Return (x, y) of the center of cell containing provided text 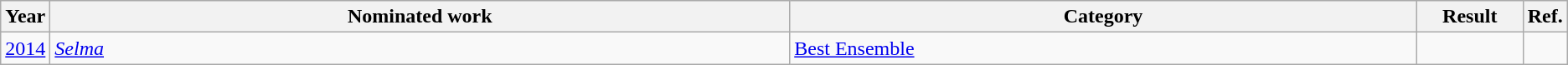
Best Ensemble (1104, 48)
Ref. (1545, 17)
Year (25, 17)
Result (1469, 17)
Selma (420, 48)
Category (1104, 17)
2014 (25, 48)
Nominated work (420, 17)
